Provide the [X, Y] coordinate of the cell's center where the given text is located.  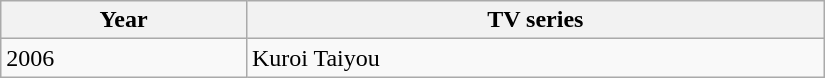
TV series [535, 20]
2006 [124, 58]
Kuroi Taiyou [535, 58]
Year [124, 20]
